Return [x, y] of the center of cell containing provided text 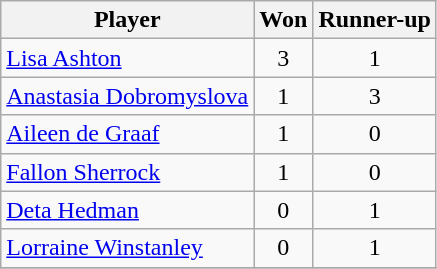
Runner-up [375, 20]
Anastasia Dobromyslova [128, 96]
Aileen de Graaf [128, 134]
Fallon Sherrock [128, 172]
Won [284, 20]
Deta Hedman [128, 210]
Lisa Ashton [128, 58]
Player [128, 20]
Lorraine Winstanley [128, 248]
